Provide the (x, y) coordinate of the cell's center where the given text is located.  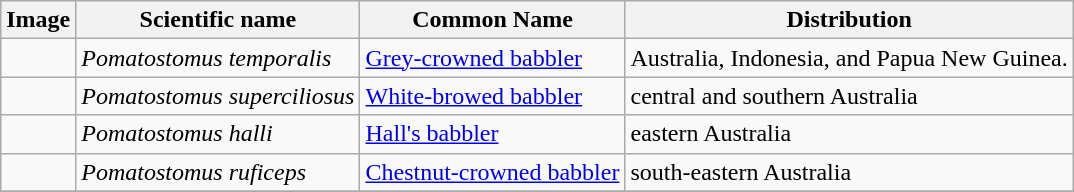
Grey-crowned babbler (492, 58)
Pomatostomus ruficeps (218, 172)
Common Name (492, 20)
eastern Australia (849, 134)
Australia, Indonesia, and Papua New Guinea. (849, 58)
central and southern Australia (849, 96)
Chestnut-crowned babbler (492, 172)
Pomatostomus temporalis (218, 58)
Pomatostomus superciliosus (218, 96)
south-eastern Australia (849, 172)
Hall's babbler (492, 134)
Scientific name (218, 20)
White-browed babbler (492, 96)
Image (38, 20)
Pomatostomus halli (218, 134)
Distribution (849, 20)
